Find where the given text appears and provide that cell's center as [x, y] coordinate. 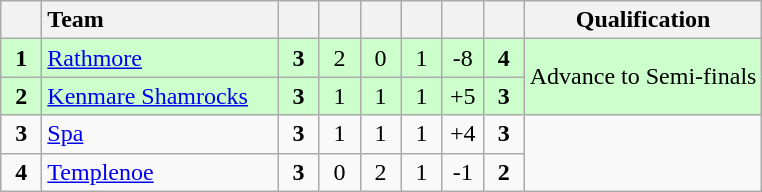
Qualification [643, 20]
+4 [462, 134]
Spa [160, 134]
Templenoe [160, 172]
-1 [462, 172]
Advance to Semi-finals [643, 77]
Kenmare Shamrocks [160, 96]
Team [160, 20]
+5 [462, 96]
Rathmore [160, 58]
-8 [462, 58]
